Provide the (X, Y) coordinate of the cell's center where the given text is located.  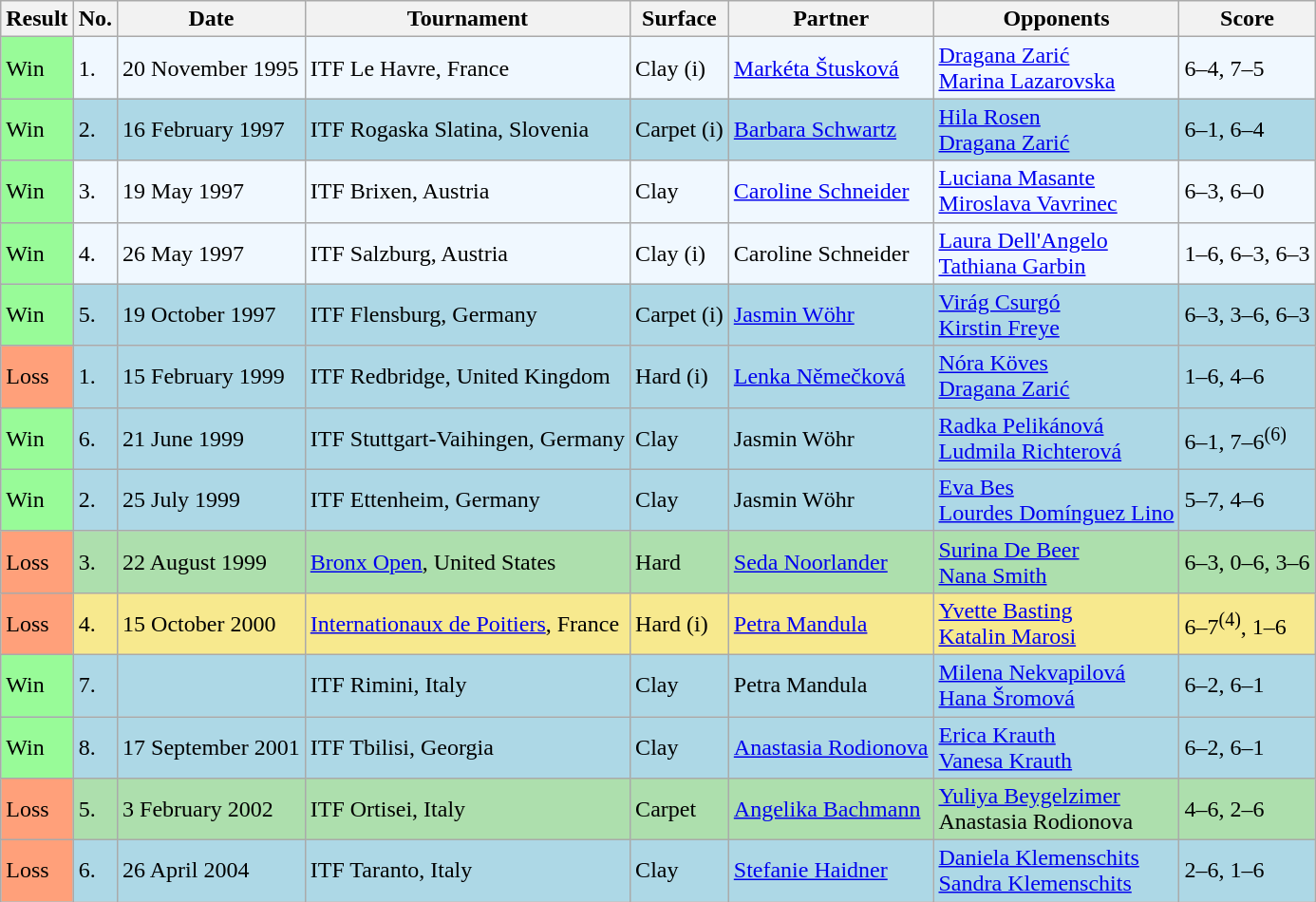
Radka Pelikánová Ludmila Richterová (1056, 439)
Anastasia Rodionova (831, 746)
15 October 2000 (212, 623)
ITF Ortisei, Italy (467, 809)
Seda Noorlander (831, 562)
Daniela Klemenschits Sandra Klemenschits (1056, 872)
Luciana Masante Miroslava Vavrinec (1056, 192)
17 September 2001 (212, 746)
Hila Rosen Dragana Zarić (1056, 129)
ITF Brixen, Austria (467, 192)
6–4, 7–5 (1248, 68)
Bronx Open, United States (467, 562)
4–6, 2–6 (1248, 809)
Yuliya Beygelzimer Anastasia Rodionova (1056, 809)
6–3, 0–6, 3–6 (1248, 562)
Date (212, 19)
Surina De Beer Nana Smith (1056, 562)
6–1, 6–4 (1248, 129)
19 October 1997 (212, 315)
Tournament (467, 19)
ITF Salzburg, Austria (467, 253)
Dragana Zarić Marina Lazarovska (1056, 68)
19 May 1997 (212, 192)
ITF Redbridge, United Kingdom (467, 376)
Internationaux de Poitiers, France (467, 623)
Lenka Němečková (831, 376)
Eva Bes Lourdes Domínguez Lino (1056, 499)
16 February 1997 (212, 129)
7. (95, 686)
ITF Tbilisi, Georgia (467, 746)
Carpet (680, 809)
3 February 2002 (212, 809)
1–6, 6–3, 6–3 (1248, 253)
Surface (680, 19)
No. (95, 19)
6–3, 3–6, 6–3 (1248, 315)
Stefanie Haidner (831, 872)
1–6, 4–6 (1248, 376)
5–7, 4–6 (1248, 499)
Yvette Basting Katalin Marosi (1056, 623)
Markéta Štusková (831, 68)
Opponents (1056, 19)
ITF Ettenheim, Germany (467, 499)
6–3, 6–0 (1248, 192)
ITF Rogaska Slatina, Slovenia (467, 129)
21 June 1999 (212, 439)
Partner (831, 19)
8. (95, 746)
Angelika Bachmann (831, 809)
Result (37, 19)
ITF Taranto, Italy (467, 872)
25 July 1999 (212, 499)
15 February 1999 (212, 376)
2–6, 1–6 (1248, 872)
26 May 1997 (212, 253)
Milena Nekvapilová Hana Šromová (1056, 686)
26 April 2004 (212, 872)
Virág Csurgó Kirstin Freye (1056, 315)
ITF Flensburg, Germany (467, 315)
Nóra Köves Dragana Zarić (1056, 376)
Score (1248, 19)
Erica Krauth Vanesa Krauth (1056, 746)
6–1, 7–6(6) (1248, 439)
ITF Stuttgart-Vaihingen, Germany (467, 439)
Barbara Schwartz (831, 129)
6–7(4), 1–6 (1248, 623)
ITF Rimini, Italy (467, 686)
Laura Dell'Angelo Tathiana Garbin (1056, 253)
Hard (680, 562)
ITF Le Havre, France (467, 68)
22 August 1999 (212, 562)
20 November 1995 (212, 68)
